Provide the (X, Y) coordinate of the cell's center where the given text is located.  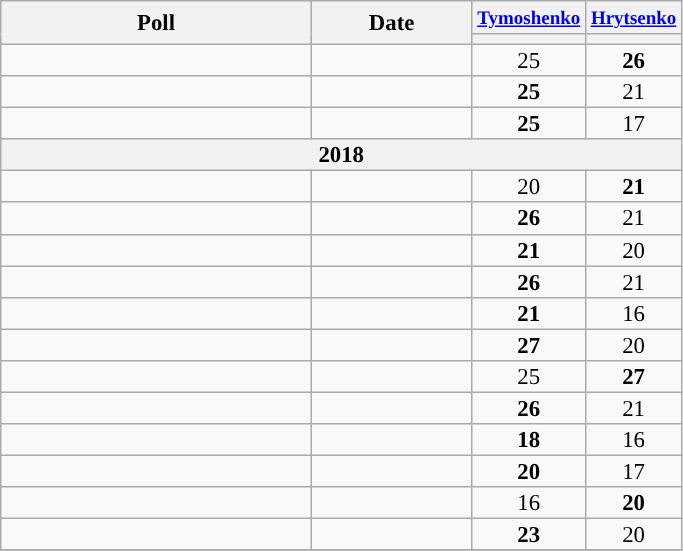
Date (392, 23)
Poll (156, 23)
2018 (342, 155)
23 (529, 535)
18 (529, 440)
Hrytsenko (634, 18)
Tymoshenko (529, 18)
